Extract the [x, y] coordinate from the center of the cell holding the provided text.  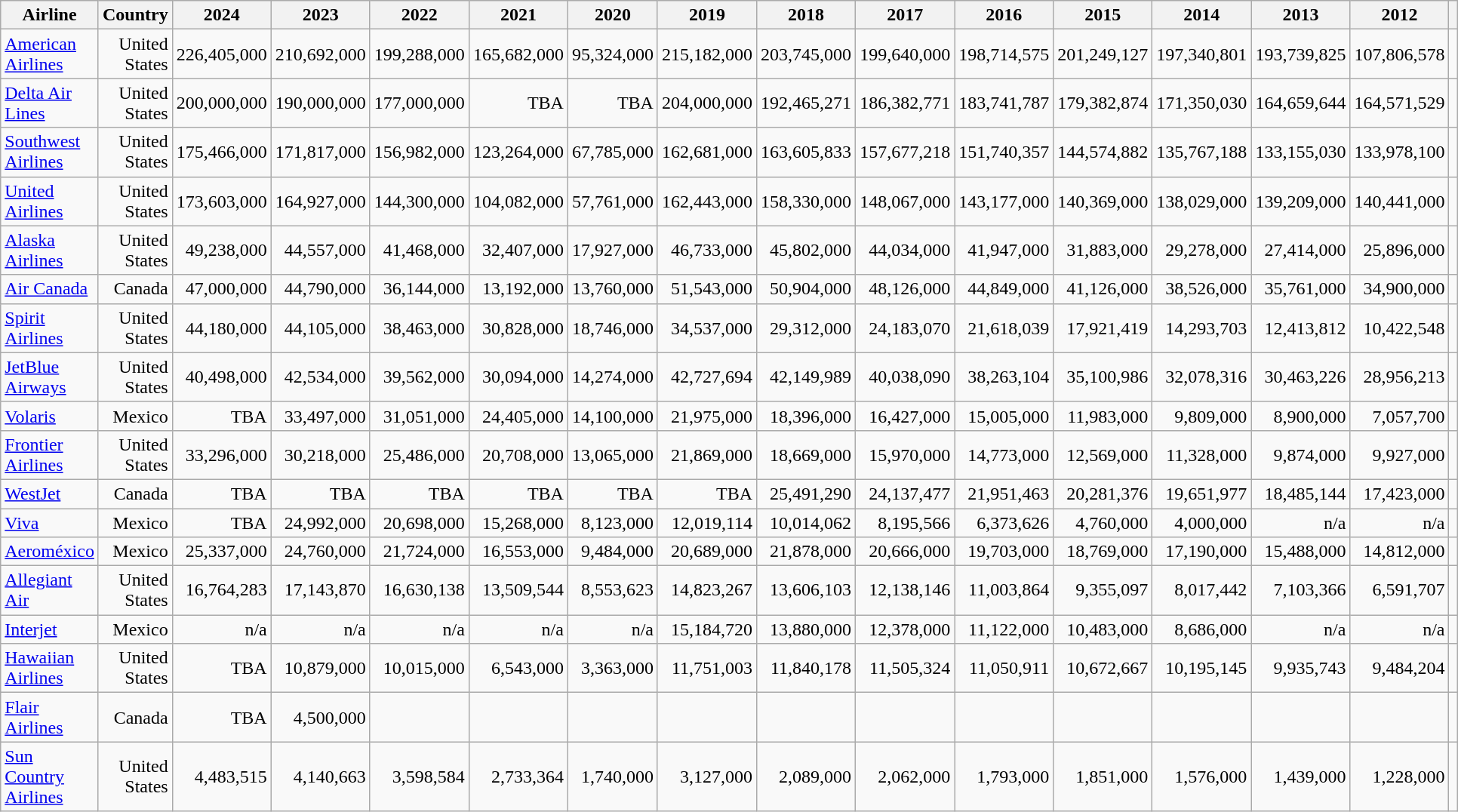
156,982,000 [420, 152]
199,288,000 [420, 54]
6,591,707 [1399, 590]
46,733,000 [706, 251]
15,184,720 [706, 629]
21,724,000 [420, 552]
204,000,000 [706, 103]
8,553,623 [613, 590]
2,733,364 [518, 777]
4,000,000 [1201, 523]
17,190,000 [1201, 552]
Airline [50, 15]
1,228,000 [1399, 777]
2012 [1399, 15]
49,238,000 [222, 251]
186,382,771 [906, 103]
18,396,000 [806, 416]
16,553,000 [518, 552]
Flair Airlines [50, 717]
2014 [1201, 15]
2021 [518, 15]
32,078,316 [1201, 377]
33,497,000 [320, 416]
9,484,000 [613, 552]
Delta Air Lines [50, 103]
175,466,000 [222, 152]
8,123,000 [613, 523]
9,874,000 [1301, 454]
3,127,000 [706, 777]
41,126,000 [1103, 289]
20,281,376 [1103, 494]
38,526,000 [1201, 289]
11,505,324 [906, 669]
14,773,000 [1004, 454]
2019 [706, 15]
8,195,566 [906, 523]
38,263,104 [1004, 377]
1,793,000 [1004, 777]
38,463,000 [420, 328]
21,878,000 [806, 552]
3,363,000 [613, 669]
15,488,000 [1301, 552]
41,468,000 [420, 251]
11,983,000 [1103, 416]
29,312,000 [806, 328]
173,603,000 [222, 201]
25,896,000 [1399, 251]
13,509,544 [518, 590]
Frontier Airlines [50, 454]
11,050,911 [1004, 669]
192,465,271 [806, 103]
25,486,000 [420, 454]
Aeroméxico [50, 552]
14,100,000 [613, 416]
104,082,000 [518, 201]
25,337,000 [222, 552]
6,543,000 [518, 669]
2,089,000 [806, 777]
1,576,000 [1201, 777]
10,672,667 [1103, 669]
24,405,000 [518, 416]
34,900,000 [1399, 289]
11,122,000 [1004, 629]
138,029,000 [1201, 201]
JetBlue Airways [50, 377]
193,739,825 [1301, 54]
20,698,000 [420, 523]
21,951,463 [1004, 494]
1,851,000 [1103, 777]
164,659,644 [1301, 103]
34,537,000 [706, 328]
44,849,000 [1004, 289]
30,094,000 [518, 377]
203,745,000 [806, 54]
16,427,000 [906, 416]
190,000,000 [320, 103]
165,682,000 [518, 54]
2018 [806, 15]
Alaska Airlines [50, 251]
4,500,000 [320, 717]
162,443,000 [706, 201]
30,828,000 [518, 328]
28,956,213 [1399, 377]
17,143,870 [320, 590]
21,618,039 [1004, 328]
31,883,000 [1103, 251]
210,692,000 [320, 54]
2024 [222, 15]
140,369,000 [1103, 201]
171,817,000 [320, 152]
45,802,000 [806, 251]
2013 [1301, 15]
11,328,000 [1201, 454]
9,355,097 [1103, 590]
Hawaiian Airlines [50, 669]
95,324,000 [613, 54]
30,463,226 [1301, 377]
198,714,575 [1004, 54]
6,373,626 [1004, 523]
133,155,030 [1301, 152]
30,218,000 [320, 454]
2023 [320, 15]
21,869,000 [706, 454]
140,441,000 [1399, 201]
139,209,000 [1301, 201]
WestJet [50, 494]
2017 [906, 15]
20,666,000 [906, 552]
1,439,000 [1301, 777]
123,264,000 [518, 152]
18,769,000 [1103, 552]
2020 [613, 15]
9,935,743 [1301, 669]
164,571,529 [1399, 103]
Viva [50, 523]
17,927,000 [613, 251]
40,498,000 [222, 377]
20,689,000 [706, 552]
15,268,000 [518, 523]
7,103,366 [1301, 590]
215,182,000 [706, 54]
27,414,000 [1301, 251]
50,904,000 [806, 289]
148,067,000 [906, 201]
Air Canada [50, 289]
Interjet [50, 629]
13,606,103 [806, 590]
9,484,204 [1399, 669]
14,274,000 [613, 377]
Volaris [50, 416]
2,062,000 [906, 777]
2016 [1004, 15]
4,483,515 [222, 777]
42,149,989 [806, 377]
39,562,000 [420, 377]
10,014,062 [806, 523]
107,806,578 [1399, 54]
151,740,357 [1004, 152]
4,140,663 [320, 777]
8,686,000 [1201, 629]
24,183,070 [906, 328]
9,927,000 [1399, 454]
41,947,000 [1004, 251]
13,065,000 [613, 454]
9,809,000 [1201, 416]
24,760,000 [320, 552]
19,651,977 [1201, 494]
143,177,000 [1004, 201]
18,746,000 [613, 328]
164,927,000 [320, 201]
200,000,000 [222, 103]
14,293,703 [1201, 328]
American Airlines [50, 54]
183,741,787 [1004, 103]
158,330,000 [806, 201]
1,740,000 [613, 777]
24,992,000 [320, 523]
12,569,000 [1103, 454]
47,000,000 [222, 289]
29,278,000 [1201, 251]
33,296,000 [222, 454]
Sun Country Airlines [50, 777]
17,921,419 [1103, 328]
7,057,700 [1399, 416]
12,019,114 [706, 523]
13,880,000 [806, 629]
42,727,694 [706, 377]
157,677,218 [906, 152]
35,761,000 [1301, 289]
16,630,138 [420, 590]
8,900,000 [1301, 416]
12,138,146 [906, 590]
14,823,267 [706, 590]
35,100,986 [1103, 377]
2015 [1103, 15]
201,249,127 [1103, 54]
226,405,000 [222, 54]
162,681,000 [706, 152]
44,790,000 [320, 289]
13,760,000 [613, 289]
163,605,833 [806, 152]
15,970,000 [906, 454]
67,785,000 [613, 152]
13,192,000 [518, 289]
31,051,000 [420, 416]
44,105,000 [320, 328]
11,751,003 [706, 669]
18,485,144 [1301, 494]
12,413,812 [1301, 328]
133,978,100 [1399, 152]
51,543,000 [706, 289]
199,640,000 [906, 54]
179,382,874 [1103, 103]
44,557,000 [320, 251]
40,038,090 [906, 377]
42,534,000 [320, 377]
3,598,584 [420, 777]
10,195,145 [1201, 669]
United Airlines [50, 201]
10,015,000 [420, 669]
15,005,000 [1004, 416]
Spirit Airlines [50, 328]
2022 [420, 15]
10,483,000 [1103, 629]
Southwest Airlines [50, 152]
4,760,000 [1103, 523]
20,708,000 [518, 454]
21,975,000 [706, 416]
48,126,000 [906, 289]
32,407,000 [518, 251]
16,764,283 [222, 590]
12,378,000 [906, 629]
11,003,864 [1004, 590]
Allegiant Air [50, 590]
44,180,000 [222, 328]
8,017,442 [1201, 590]
197,340,801 [1201, 54]
19,703,000 [1004, 552]
144,300,000 [420, 201]
24,137,477 [906, 494]
144,574,882 [1103, 152]
10,422,548 [1399, 328]
177,000,000 [420, 103]
17,423,000 [1399, 494]
18,669,000 [806, 454]
44,034,000 [906, 251]
25,491,290 [806, 494]
Country [135, 15]
171,350,030 [1201, 103]
11,840,178 [806, 669]
135,767,188 [1201, 152]
36,144,000 [420, 289]
14,812,000 [1399, 552]
57,761,000 [613, 201]
10,879,000 [320, 669]
